Detect which cell encompasses the target text, then output its (x, y) center coordinate. 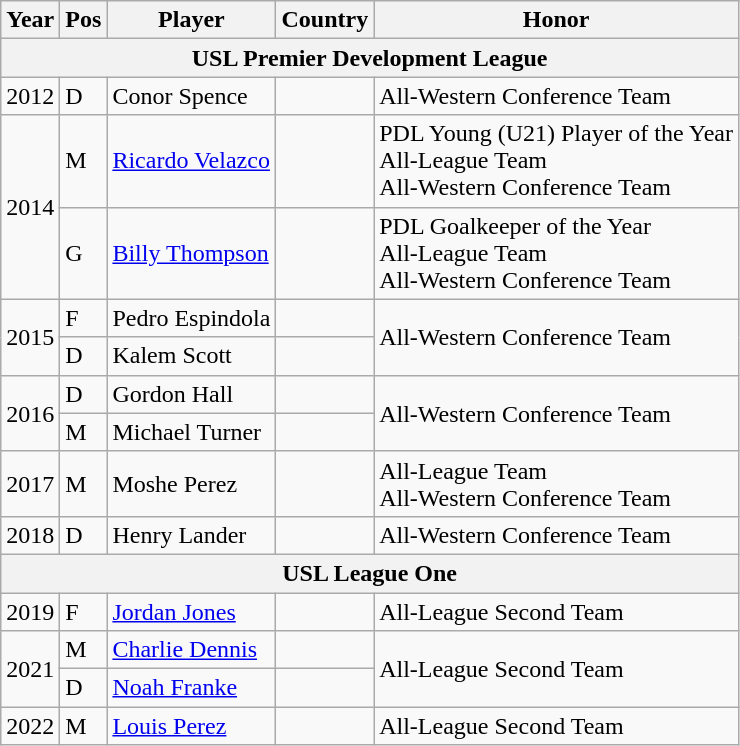
2015 (30, 337)
Henry Lander (192, 535)
USL League One (370, 573)
Noah Franke (192, 688)
All-League TeamAll-Western Conference Team (556, 484)
Pos (84, 20)
Year (30, 20)
2021 (30, 669)
2017 (30, 484)
Country (325, 20)
G (84, 253)
USL Premier Development League (370, 58)
Billy Thompson (192, 253)
Charlie Dennis (192, 650)
2012 (30, 96)
Jordan Jones (192, 611)
PDL Goalkeeper of the YearAll-League TeamAll-Western Conference Team (556, 253)
2016 (30, 413)
Ricardo Velazco (192, 161)
Louis Perez (192, 726)
PDL Young (U21) Player of the YearAll-League TeamAll-Western Conference Team (556, 161)
2018 (30, 535)
Pedro Espindola (192, 318)
2014 (30, 207)
Moshe Perez (192, 484)
Michael Turner (192, 432)
Player (192, 20)
2019 (30, 611)
Gordon Hall (192, 394)
Kalem Scott (192, 356)
Conor Spence (192, 96)
2022 (30, 726)
Honor (556, 20)
